Scan for the cell matching the given text and deliver its (x, y) coordinate at center. 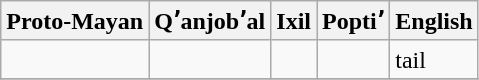
tail (434, 59)
Qʼanjobʼal (210, 21)
Proto-Mayan (75, 21)
Ixil (294, 21)
Poptiʼ (354, 21)
English (434, 21)
